Locate the cell with the specified text and output its (x, y) center coordinate. 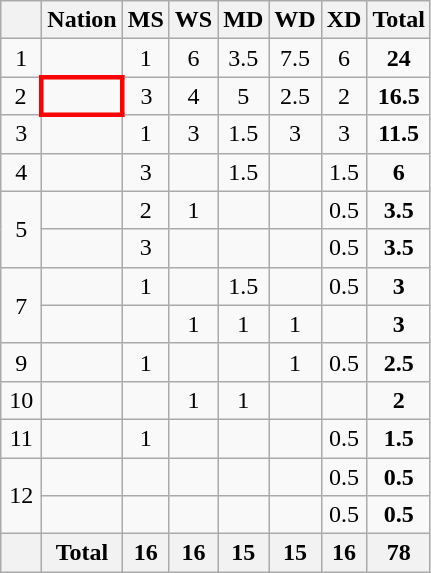
WD (295, 20)
WS (193, 20)
16.5 (399, 96)
10 (22, 400)
7 (22, 305)
78 (399, 553)
11 (22, 438)
XD (344, 20)
11.5 (399, 134)
Nation (82, 20)
24 (399, 58)
MS (146, 20)
7.5 (295, 58)
12 (22, 496)
9 (22, 362)
MD (244, 20)
